Scan for the cell matching the given text and deliver its (x, y) coordinate at center. 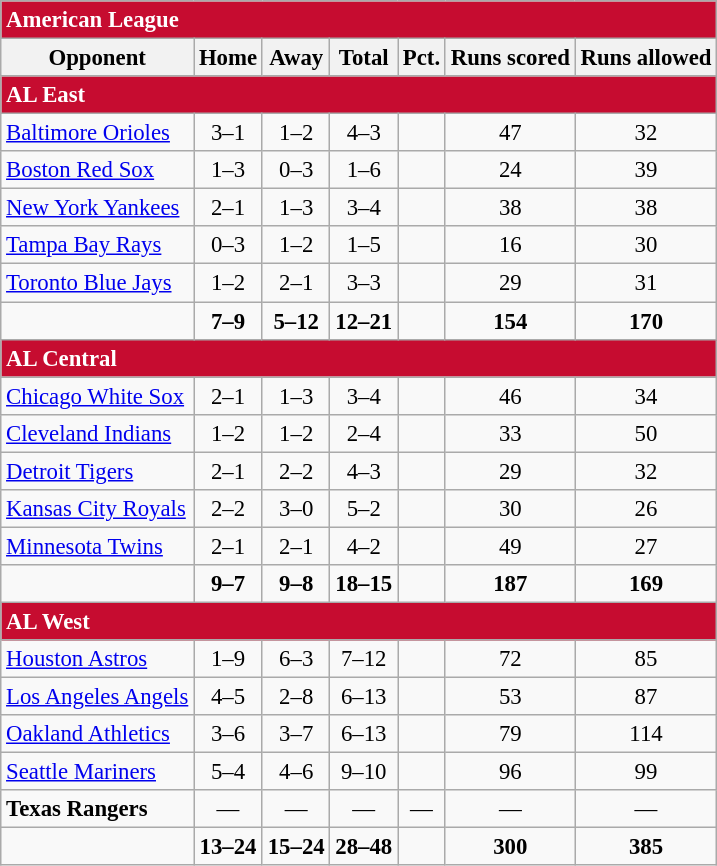
Oakland Athletics (98, 734)
187 (510, 584)
39 (646, 170)
9–10 (364, 772)
4–6 (296, 772)
American League (359, 20)
169 (646, 584)
Houston Astros (98, 659)
Baltimore Orioles (98, 133)
3–7 (296, 734)
Tampa Bay Rays (98, 245)
5–4 (228, 772)
Minnesota Twins (98, 546)
3–0 (296, 509)
6–3 (296, 659)
33 (510, 433)
26 (646, 509)
AL East (359, 95)
2–8 (296, 697)
Away (296, 58)
3–3 (364, 283)
Texas Rangers (98, 809)
Toronto Blue Jays (98, 283)
28–48 (364, 847)
16 (510, 245)
87 (646, 697)
79 (510, 734)
Runs allowed (646, 58)
24 (510, 170)
Seattle Mariners (98, 772)
5–2 (364, 509)
Runs scored (510, 58)
Los Angeles Angels (98, 697)
34 (646, 396)
50 (646, 433)
AL West (359, 621)
12–21 (364, 321)
300 (510, 847)
7–12 (364, 659)
96 (510, 772)
18–15 (364, 584)
114 (646, 734)
85 (646, 659)
Boston Red Sox (98, 170)
49 (510, 546)
7–9 (228, 321)
154 (510, 321)
13–24 (228, 847)
31 (646, 283)
1–6 (364, 170)
Home (228, 58)
3–6 (228, 734)
5–12 (296, 321)
1–9 (228, 659)
72 (510, 659)
99 (646, 772)
2–4 (364, 433)
1–5 (364, 245)
Opponent (98, 58)
27 (646, 546)
3–1 (228, 133)
Cleveland Indians (98, 433)
46 (510, 396)
9–8 (296, 584)
Kansas City Royals (98, 509)
Detroit Tigers (98, 471)
4–5 (228, 697)
4–2 (364, 546)
Total (364, 58)
15–24 (296, 847)
New York Yankees (98, 208)
385 (646, 847)
Pct. (422, 58)
170 (646, 321)
47 (510, 133)
AL Central (359, 358)
53 (510, 697)
9–7 (228, 584)
Chicago White Sox (98, 396)
